Identify which cell holds the provided text, then report its [x, y] central coordinate. 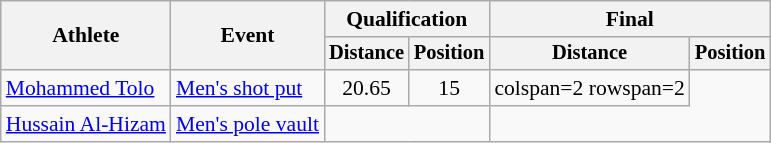
Qualification [406, 19]
Event [248, 36]
Athlete [86, 36]
Men's pole vault [248, 124]
Mohammed Tolo [86, 88]
Men's shot put [248, 88]
Final [630, 19]
15 [449, 88]
colspan=2 rowspan=2 [590, 88]
20.65 [366, 88]
Hussain Al-Hizam [86, 124]
